For the text-containing cell, return its midpoint in (X, Y) coordinate format. 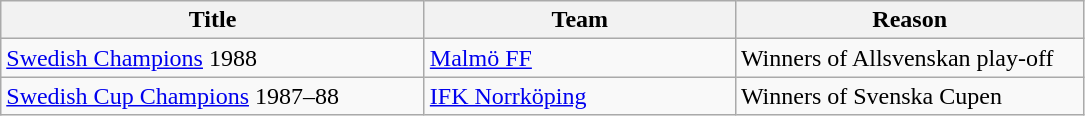
Team (580, 20)
Winners of Svenska Cupen (910, 96)
Title (213, 20)
Malmö FF (580, 58)
Reason (910, 20)
Swedish Champions 1988 (213, 58)
Swedish Cup Champions 1987–88 (213, 96)
Winners of Allsvenskan play-off (910, 58)
IFK Norrköping (580, 96)
